Extract the (x, y) coordinate from the center of the cell holding the provided text.  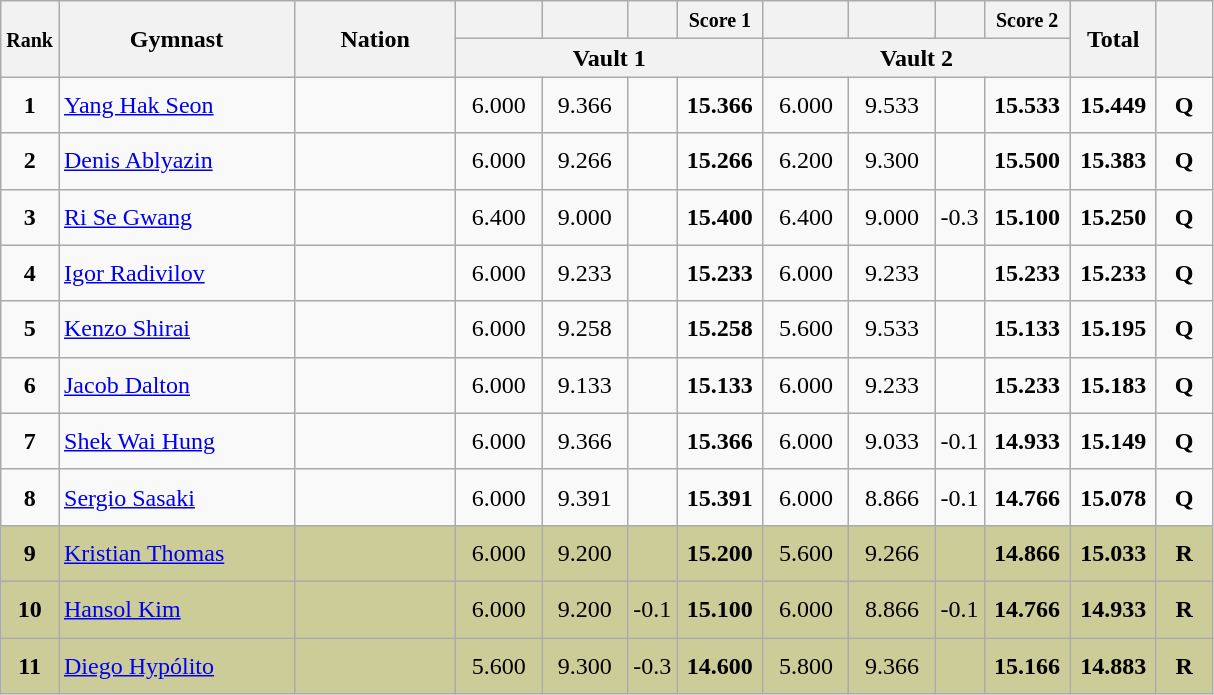
Kenzo Shirai (176, 329)
15.033 (1113, 553)
Ri Se Gwang (176, 217)
Kristian Thomas (176, 553)
15.166 (1027, 666)
10 (30, 609)
Igor Radivilov (176, 273)
8 (30, 497)
Vault 1 (610, 58)
15.078 (1113, 497)
9.258 (585, 329)
5.800 (806, 666)
Nation (376, 39)
Score 1 (720, 20)
Gymnast (176, 39)
2 (30, 161)
Rank (30, 39)
Denis Ablyazin (176, 161)
Hansol Kim (176, 609)
15.449 (1113, 105)
4 (30, 273)
15.250 (1113, 217)
Yang Hak Seon (176, 105)
Vault 2 (916, 58)
9.033 (892, 441)
15.200 (720, 553)
11 (30, 666)
15.266 (720, 161)
Score 2 (1027, 20)
3 (30, 217)
15.533 (1027, 105)
14.600 (720, 666)
14.866 (1027, 553)
7 (30, 441)
Diego Hypólito (176, 666)
14.883 (1113, 666)
6.200 (806, 161)
15.400 (720, 217)
Sergio Sasaki (176, 497)
15.183 (1113, 385)
15.195 (1113, 329)
6 (30, 385)
5 (30, 329)
9.391 (585, 497)
9 (30, 553)
Shek Wai Hung (176, 441)
15.149 (1113, 441)
15.258 (720, 329)
15.391 (720, 497)
9.133 (585, 385)
Jacob Dalton (176, 385)
1 (30, 105)
Total (1113, 39)
15.383 (1113, 161)
15.500 (1027, 161)
